Output the (x, y) coordinate of the center of the cell containing the given text.  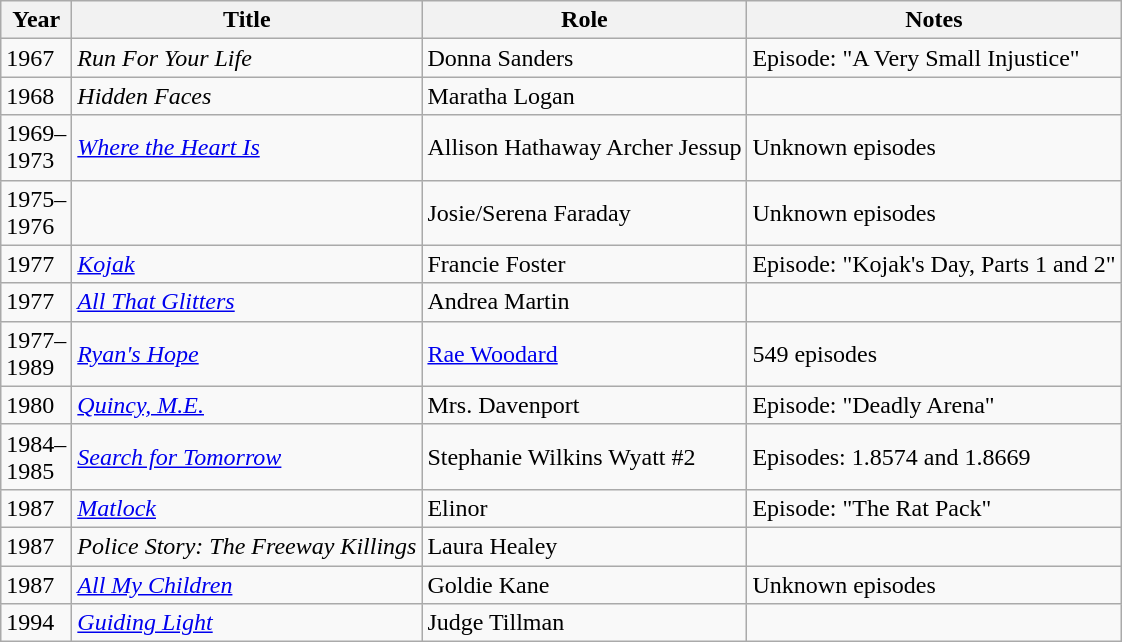
549 episodes (934, 354)
1980 (36, 405)
1975–1976 (36, 212)
All My Children (247, 585)
Judge Tillman (584, 623)
Episode: "Deadly Arena" (934, 405)
1984–1985 (36, 456)
Ryan's Hope (247, 354)
Stephanie Wilkins Wyatt #2 (584, 456)
All That Glitters (247, 302)
1968 (36, 96)
1994 (36, 623)
Guiding Light (247, 623)
Donna Sanders (584, 58)
Title (247, 20)
Andrea Martin (584, 302)
Kojak (247, 264)
1969–1973 (36, 148)
Francie Foster (584, 264)
Goldie Kane (584, 585)
1967 (36, 58)
Year (36, 20)
Where the Heart Is (247, 148)
Episode: "The Rat Pack" (934, 508)
Role (584, 20)
Josie/Serena Faraday (584, 212)
Allison Hathaway Archer Jessup (584, 148)
Mrs. Davenport (584, 405)
Search for Tomorrow (247, 456)
Elinor (584, 508)
Hidden Faces (247, 96)
Maratha Logan (584, 96)
1977–1989 (36, 354)
Rae Woodard (584, 354)
Episode: "A Very Small Injustice" (934, 58)
Quincy, M.E. (247, 405)
Run For Your Life (247, 58)
Episode: "Kojak's Day, Parts 1 and 2" (934, 264)
Laura Healey (584, 546)
Matlock (247, 508)
Notes (934, 20)
Episodes: 1.8574 and 1.8669 (934, 456)
Police Story: The Freeway Killings (247, 546)
